Identify which cell holds the provided text, then report its [x, y] central coordinate. 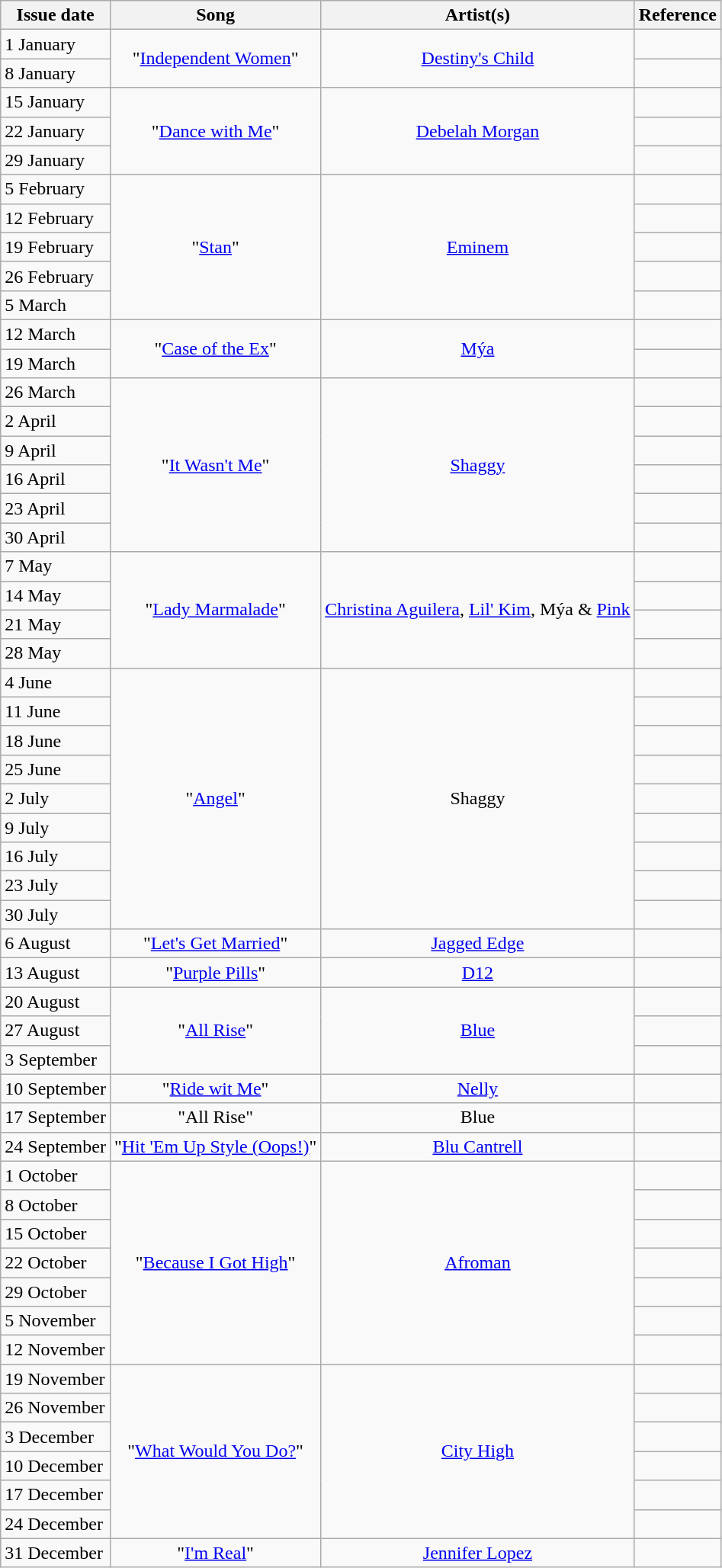
16 July [56, 857]
"Hit 'Em Up Style (Oops!)" [215, 1146]
"Ride wit Me" [215, 1089]
17 December [56, 1495]
11 June [56, 711]
"Let's Get Married" [215, 944]
Destiny's Child [477, 59]
14 May [56, 595]
Reference [677, 15]
19 November [56, 1379]
"Dance with Me" [215, 131]
19 February [56, 247]
10 December [56, 1466]
Issue date [56, 15]
12 November [56, 1350]
"Case of the Ex" [215, 348]
30 April [56, 537]
13 August [56, 973]
8 January [56, 73]
"Stan" [215, 247]
5 March [56, 305]
15 October [56, 1233]
Christina Aguilera, Lil' Kim, Mýa & Pink [477, 610]
12 March [56, 334]
Jennifer Lopez [477, 1553]
26 March [56, 393]
Artist(s) [477, 15]
27 August [56, 1031]
Song [215, 15]
1 October [56, 1175]
"I'm Real" [215, 1553]
Afroman [477, 1262]
4 June [56, 682]
19 March [56, 364]
31 December [56, 1553]
24 September [56, 1146]
29 October [56, 1292]
24 December [56, 1524]
City High [477, 1451]
"What Would You Do?" [215, 1451]
29 January [56, 160]
Mýa [477, 348]
5 February [56, 189]
26 November [56, 1408]
1 January [56, 44]
16 April [56, 479]
17 September [56, 1117]
"Purple Pills" [215, 973]
26 February [56, 276]
"Independent Women" [215, 59]
8 October [56, 1204]
23 July [56, 886]
"Because I Got High" [215, 1262]
7 May [56, 566]
Eminem [477, 247]
"Lady Marmalade" [215, 610]
23 April [56, 508]
22 January [56, 131]
3 December [56, 1437]
21 May [56, 624]
3 September [56, 1060]
22 October [56, 1262]
D12 [477, 973]
5 November [56, 1321]
15 January [56, 102]
9 July [56, 827]
2 April [56, 422]
10 September [56, 1089]
9 April [56, 451]
Nelly [477, 1089]
25 June [56, 769]
2 July [56, 798]
Debelah Morgan [477, 131]
12 February [56, 218]
20 August [56, 1002]
28 May [56, 653]
Blu Cantrell [477, 1146]
30 July [56, 915]
"Angel" [215, 799]
"It Wasn't Me" [215, 465]
6 August [56, 944]
18 June [56, 740]
Jagged Edge [477, 944]
